Pinpoint the cell where the given text exists, returning its [X, Y] midpoint coordinate. 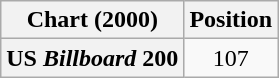
Position [231, 20]
107 [231, 58]
US Billboard 200 [92, 58]
Chart (2000) [92, 20]
